For the text-containing cell, return its midpoint in [x, y] coordinate format. 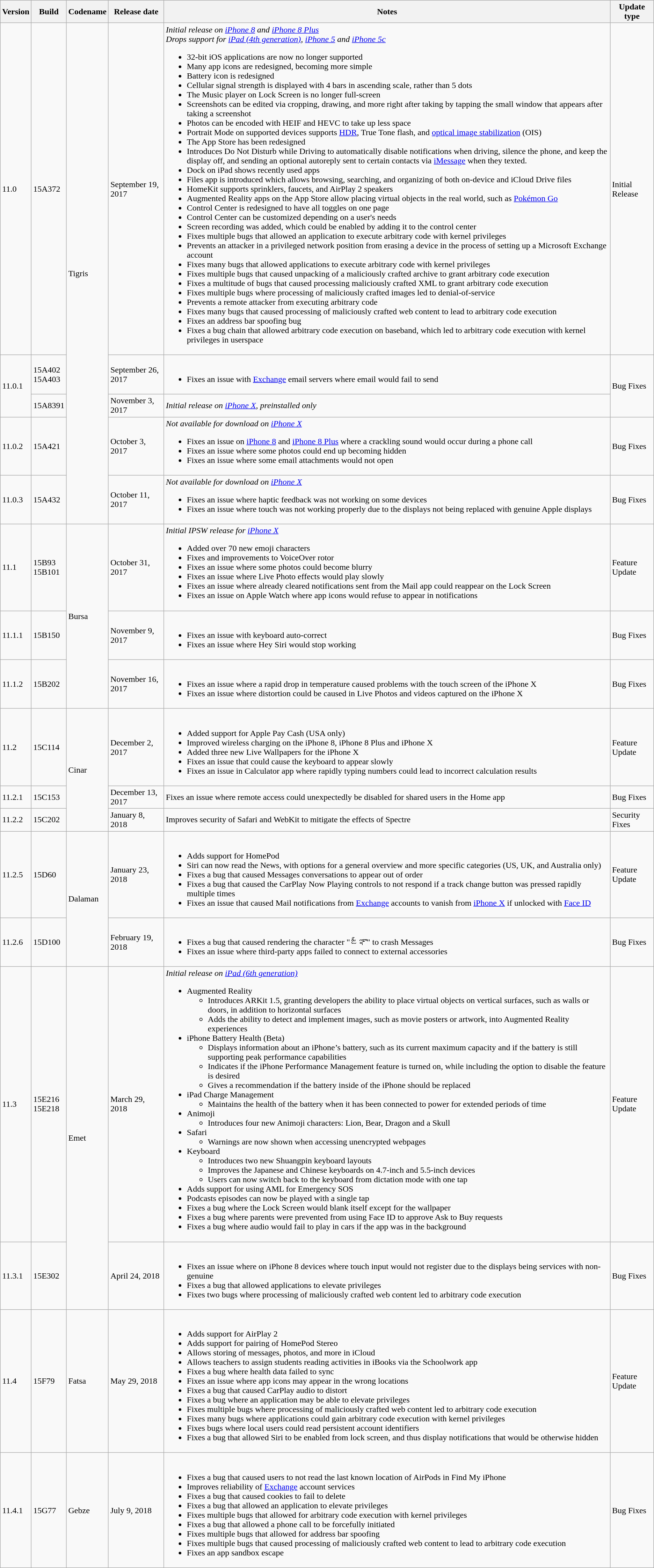
Cinar [87, 770]
November 16, 2017 [136, 684]
January 8, 2018 [136, 820]
11.2.2 [16, 820]
Notes [387, 12]
Dalaman [87, 899]
May 29, 2018 [136, 1381]
September 26, 2017 [136, 374]
15G77 [49, 1510]
December 13, 2017 [136, 797]
Improves security of Safari and WebKit to mitigate the effects of Spectre [387, 820]
11.1 [16, 567]
15C114 [49, 747]
October 3, 2017 [136, 446]
15E302 [49, 1276]
15A421 [49, 446]
Initial release on iPhone X, preinstalled only [387, 406]
15D100 [49, 942]
11.1.1 [16, 635]
December 2, 2017 [136, 747]
11.3 [16, 1104]
January 23, 2018 [136, 874]
15B9315B101 [49, 567]
Version [16, 12]
11.1.2 [16, 684]
11.0.3 [16, 500]
11.2.5 [16, 874]
Update type [632, 12]
15A372 [49, 189]
July 9, 2018 [136, 1510]
15D60 [49, 874]
11.4 [16, 1381]
Fixes an issue with Exchange email servers where email would fail to send [387, 374]
11.2.6 [16, 942]
Tigris [87, 274]
11.0 [16, 189]
11.3.1 [16, 1276]
October 31, 2017 [136, 567]
October 11, 2017 [136, 500]
15A8391 [49, 406]
April 24, 2018 [136, 1276]
11.0.2 [16, 446]
Release date [136, 12]
Fatsa [87, 1381]
Security Fixes [632, 820]
March 29, 2018 [136, 1104]
15B150 [49, 635]
11.0.1 [16, 386]
September 19, 2017 [136, 189]
February 19, 2018 [136, 942]
Bursa [87, 616]
Build [49, 12]
Emet [87, 1138]
Initial Release [632, 189]
Fixes an issue with keyboard auto-correctFixes an issue where Hey Siri would stop working [387, 635]
15C153 [49, 797]
Codename [87, 12]
15A432 [49, 500]
November 3, 2017 [136, 406]
15F79 [49, 1381]
15C202 [49, 820]
November 9, 2017 [136, 635]
11.2.1 [16, 797]
11.4.1 [16, 1510]
15A40215A403 [49, 374]
Gebze [87, 1510]
15E21615E218 [49, 1104]
Fixes an issue where remote access could unexpectedly be disabled for shared users in the Home app [387, 797]
11.2 [16, 747]
15B202 [49, 684]
